Provide the [x, y] coordinate of the cell's center where the given text is located.  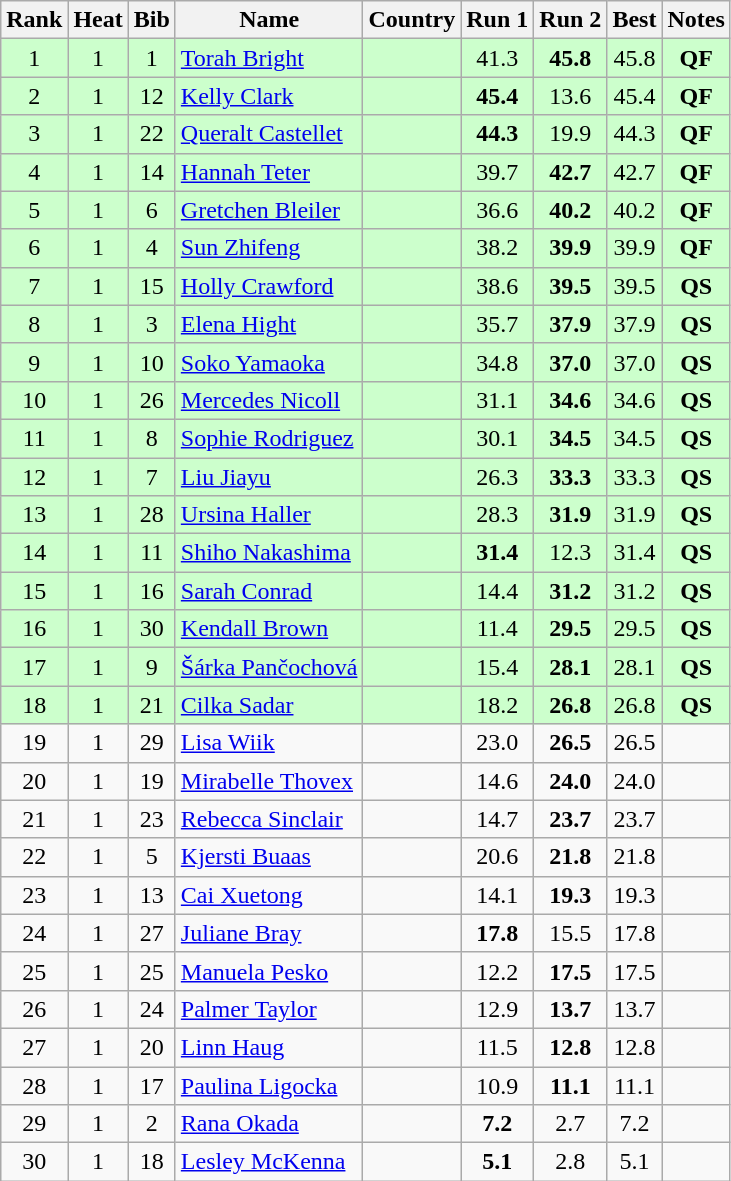
Best [634, 20]
34.8 [498, 362]
Mirabelle Thovex [269, 781]
30.1 [498, 438]
Run 2 [570, 20]
Queralt Castellet [269, 134]
Palmer Taylor [269, 1009]
18.2 [498, 705]
Cai Xuetong [269, 895]
2.8 [570, 1162]
35.7 [498, 324]
Ursina Haller [269, 515]
Country [412, 20]
Rank [34, 20]
Liu Jiayu [269, 477]
Sarah Conrad [269, 591]
10.9 [498, 1085]
23.0 [498, 743]
Name [269, 20]
28.3 [498, 515]
Kendall Brown [269, 629]
12.2 [498, 971]
Holly Crawford [269, 286]
12.3 [570, 553]
14.4 [498, 591]
Run 1 [498, 20]
Sophie Rodriguez [269, 438]
Bib [152, 20]
Cilka Sadar [269, 705]
13.6 [570, 96]
Soko Yamaoka [269, 362]
14.6 [498, 781]
Manuela Pesko [269, 971]
19.9 [570, 134]
Torah Bright [269, 58]
11.4 [498, 629]
39.7 [498, 172]
Gretchen Bleiler [269, 210]
2.7 [570, 1124]
15.4 [498, 667]
36.6 [498, 210]
26.3 [498, 477]
Heat [98, 20]
Šárka Pančochová [269, 667]
Kelly Clark [269, 96]
Kjersti Buaas [269, 857]
Juliane Bray [269, 933]
Mercedes Nicoll [269, 400]
15.5 [570, 933]
Linn Haug [269, 1047]
Notes [696, 20]
14.1 [498, 895]
11.5 [498, 1047]
12.9 [498, 1009]
20.6 [498, 857]
Sun Zhifeng [269, 248]
38.6 [498, 286]
Rebecca Sinclair [269, 819]
Rana Okada [269, 1124]
Lisa Wiik [269, 743]
Lesley McKenna [269, 1162]
Elena Hight [269, 324]
31.1 [498, 400]
Shiho Nakashima [269, 553]
41.3 [498, 58]
38.2 [498, 248]
Hannah Teter [269, 172]
14.7 [498, 819]
Paulina Ligocka [269, 1085]
